Output the (X, Y) coordinate of the center of the cell containing the given text.  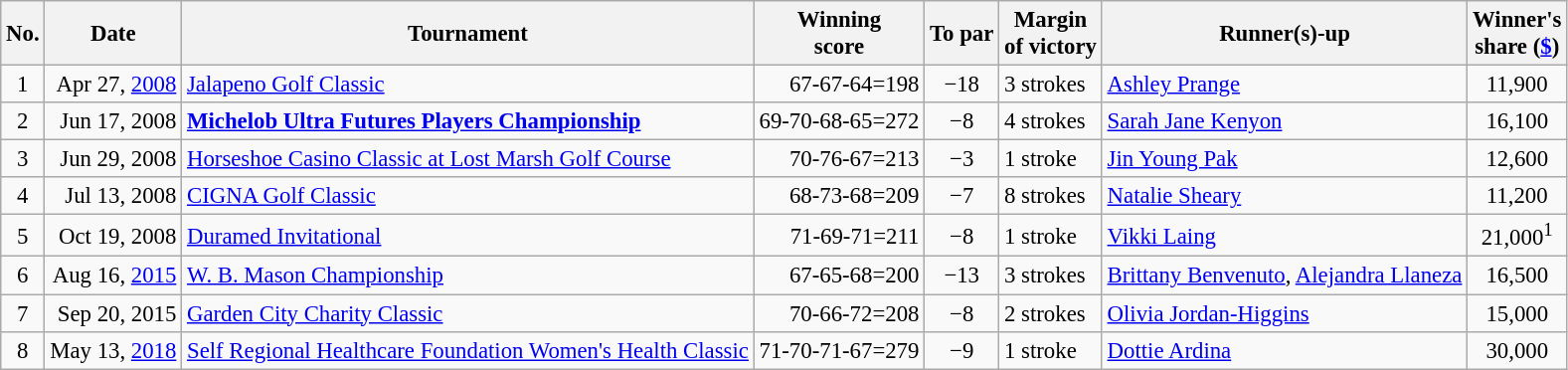
W. B. Mason Championship (468, 276)
Runner(s)-up (1285, 34)
12,600 (1517, 159)
Marginof victory (1051, 34)
Sarah Jane Kenyon (1285, 121)
70-66-72=208 (839, 313)
Natalie Sheary (1285, 196)
−3 (962, 159)
CIGNA Golf Classic (468, 196)
Date (113, 34)
11,900 (1517, 85)
Jin Young Pak (1285, 159)
70-76-67=213 (839, 159)
Jul 13, 2008 (113, 196)
Olivia Jordan-Higgins (1285, 313)
68-73-68=209 (839, 196)
Brittany Benvenuto, Alejandra Llaneza (1285, 276)
Duramed Invitational (468, 236)
Jun 29, 2008 (113, 159)
11,200 (1517, 196)
Winningscore (839, 34)
−13 (962, 276)
Aug 16, 2015 (113, 276)
3 (23, 159)
1 (23, 85)
5 (23, 236)
Ashley Prange (1285, 85)
Dottie Ardina (1285, 350)
Michelob Ultra Futures Players Championship (468, 121)
Garden City Charity Classic (468, 313)
69-70-68-65=272 (839, 121)
2 strokes (1051, 313)
Self Regional Healthcare Foundation Women's Health Classic (468, 350)
Oct 19, 2008 (113, 236)
30,000 (1517, 350)
Winner'sshare ($) (1517, 34)
7 (23, 313)
67-67-64=198 (839, 85)
6 (23, 276)
8 (23, 350)
Tournament (468, 34)
8 strokes (1051, 196)
−9 (962, 350)
No. (23, 34)
−7 (962, 196)
Apr 27, 2008 (113, 85)
16,500 (1517, 276)
Sep 20, 2015 (113, 313)
2 (23, 121)
Horseshoe Casino Classic at Lost Marsh Golf Course (468, 159)
−18 (962, 85)
Jalapeno Golf Classic (468, 85)
4 strokes (1051, 121)
71-70-71-67=279 (839, 350)
4 (23, 196)
21,0001 (1517, 236)
To par (962, 34)
Jun 17, 2008 (113, 121)
May 13, 2018 (113, 350)
71-69-71=211 (839, 236)
Vikki Laing (1285, 236)
15,000 (1517, 313)
67-65-68=200 (839, 276)
16,100 (1517, 121)
